Identify which cell holds the provided text, then report its [x, y] central coordinate. 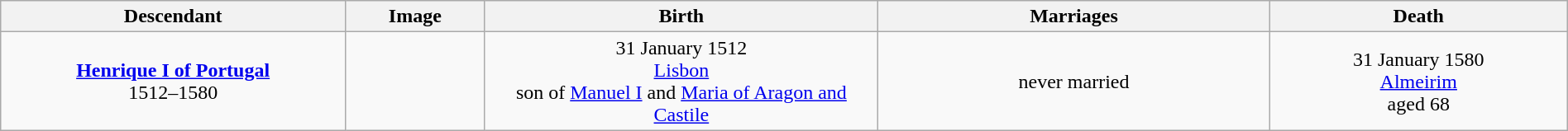
Descendant [174, 16]
Henrique I of Portugal1512–1580 [174, 81]
never married [1074, 81]
Death [1418, 16]
Birth [681, 16]
Marriages [1074, 16]
Image [415, 16]
31 January 1580Almeirimaged 68 [1418, 81]
31 January 1512Lisbonson of Manuel I and Maria of Aragon and Castile [681, 81]
